Return the [X, Y] coordinate for the center point of the cell that contains the specified text.  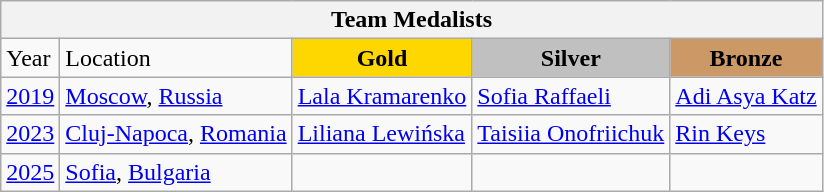
Silver [571, 58]
2025 [30, 172]
Team Medalists [412, 20]
Lala Kramarenko [382, 96]
Liliana Lewińska [382, 134]
Moscow, Russia [176, 96]
Sofia Raffaeli [571, 96]
Bronze [746, 58]
Gold [382, 58]
Rin Keys [746, 134]
Location [176, 58]
Sofia, Bulgaria [176, 172]
Cluj-Napoca, Romania [176, 134]
Taisiia Onofriichuk [571, 134]
2023 [30, 134]
2019 [30, 96]
Adi Asya Katz [746, 96]
Year [30, 58]
